Identify which cell holds the provided text, then report its (x, y) central coordinate. 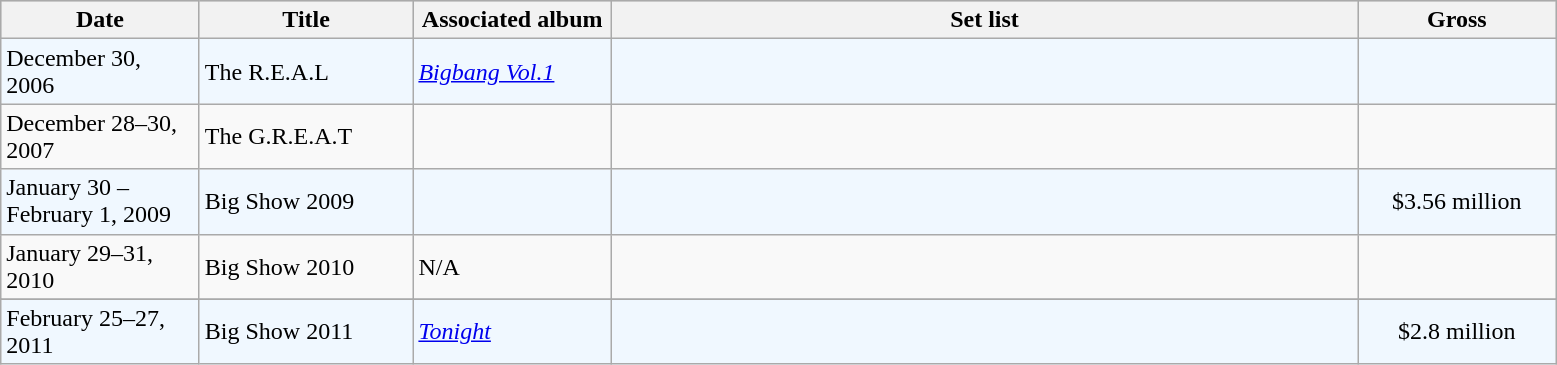
Tonight (512, 332)
January 30 – February 1, 2009 (100, 202)
Bigbang Vol.1 (512, 72)
Associated album (512, 20)
December 28–30, 2007 (100, 136)
December 30, 2006 (100, 72)
Gross (1458, 20)
Set list (984, 20)
$2.8 million (1458, 332)
February 25–27, 2011 (100, 332)
Title (306, 20)
January 29–31, 2010 (100, 266)
Big Show 2011 (306, 332)
The G.R.E.A.T (306, 136)
Date (100, 20)
The R.E.A.L (306, 72)
Big Show 2010 (306, 266)
Big Show 2009 (306, 202)
N/A (512, 266)
$3.56 million (1458, 202)
